Find where the given text appears and provide that cell's center as [x, y] coordinate. 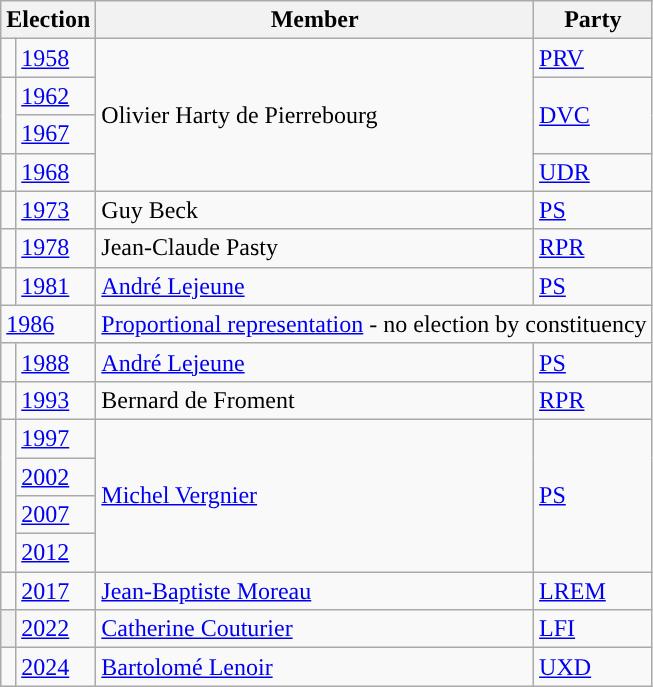
Michel Vergnier [315, 495]
PRV [593, 58]
Catherine Couturier [315, 629]
Proportional representation - no election by constituency [374, 324]
1988 [56, 362]
2022 [56, 629]
2002 [56, 477]
1962 [56, 96]
UDR [593, 172]
Bernard de Froment [315, 400]
2024 [56, 667]
2012 [56, 553]
Party [593, 20]
Election [48, 20]
2007 [56, 515]
2017 [56, 591]
1967 [56, 134]
1973 [56, 210]
1997 [56, 438]
1978 [56, 248]
Jean-Claude Pasty [315, 248]
1986 [48, 324]
LFI [593, 629]
1981 [56, 286]
1968 [56, 172]
LREM [593, 591]
Jean-Baptiste Moreau [315, 591]
Guy Beck [315, 210]
Bartolomé Lenoir [315, 667]
Member [315, 20]
1993 [56, 400]
DVC [593, 115]
UXD [593, 667]
Olivier Harty de Pierrebourg [315, 115]
1958 [56, 58]
